Find where the given text appears and provide that cell's center as (X, Y) coordinate. 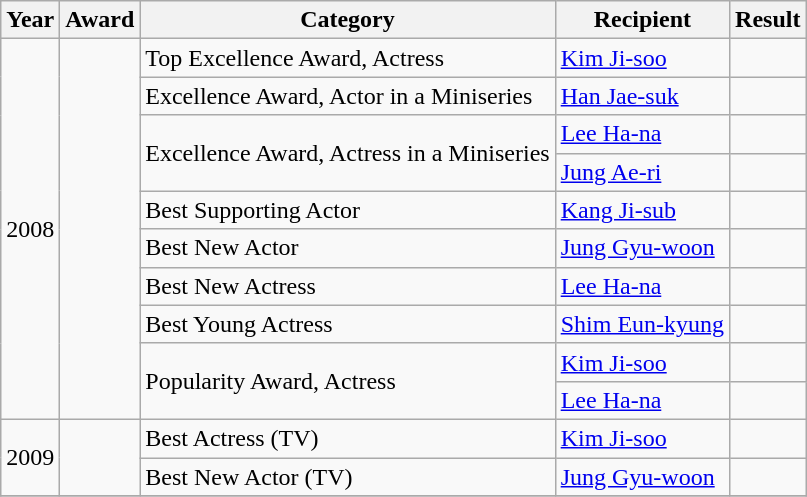
Kang Ji-sub (642, 210)
Result (768, 20)
Excellence Award, Actress in a Miniseries (348, 153)
Best Actress (TV) (348, 438)
2008 (30, 230)
Popularity Award, Actress (348, 381)
Year (30, 20)
Excellence Award, Actor in a Miniseries (348, 96)
Top Excellence Award, Actress (348, 58)
Category (348, 20)
Best New Actress (348, 286)
Han Jae-suk (642, 96)
Best New Actor (TV) (348, 477)
Shim Eun-kyung (642, 324)
Jung Ae-ri (642, 172)
Best New Actor (348, 248)
Best Supporting Actor (348, 210)
Award (100, 20)
Best Young Actress (348, 324)
2009 (30, 457)
Recipient (642, 20)
